Detect which cell encompasses the target text, then output its [X, Y] center coordinate. 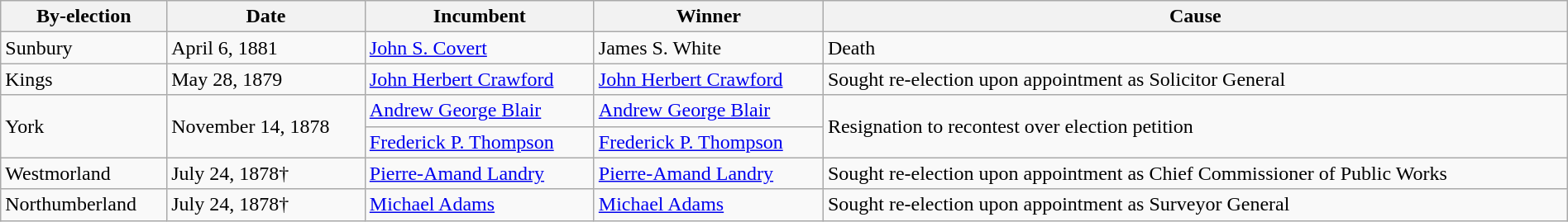
John S. Covert [480, 48]
Death [1195, 48]
Incumbent [480, 17]
Winner [708, 17]
Sought re-election upon appointment as Chief Commissioner of Public Works [1195, 173]
By-election [84, 17]
Date [266, 17]
November 14, 1878 [266, 126]
Sought re-election upon appointment as Surveyor General [1195, 205]
Sunbury [84, 48]
Westmorland [84, 173]
James S. White [708, 48]
Kings [84, 79]
Resignation to recontest over election petition [1195, 126]
Cause [1195, 17]
April 6, 1881 [266, 48]
York [84, 126]
Sought re-election upon appointment as Solicitor General [1195, 79]
Northumberland [84, 205]
May 28, 1879 [266, 79]
